Find where the given text appears and provide that cell's center as (X, Y) coordinate. 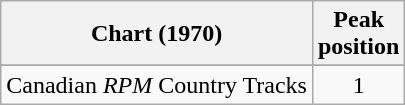
Canadian RPM Country Tracks (157, 85)
Peakposition (358, 34)
1 (358, 85)
Chart (1970) (157, 34)
